Search for the cell housing the specified text and yield its [x, y] center coordinate. 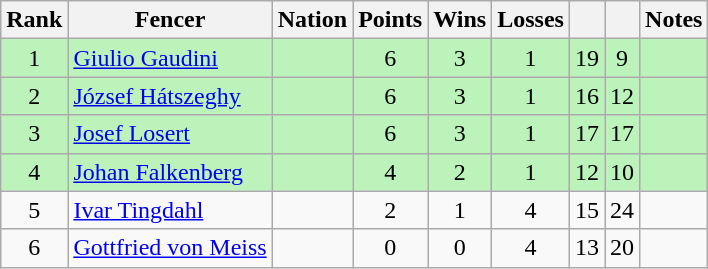
Losses [531, 20]
Wins [460, 20]
20 [622, 248]
Ivar Tingdahl [170, 210]
Points [390, 20]
Fencer [170, 20]
Gottfried von Meiss [170, 248]
24 [622, 210]
10 [622, 172]
13 [586, 248]
5 [34, 210]
Notes [674, 20]
19 [586, 58]
József Hátszeghy [170, 96]
Giulio Gaudini [170, 58]
15 [586, 210]
Johan Falkenberg [170, 172]
16 [586, 96]
Rank [34, 20]
Nation [312, 20]
Josef Losert [170, 134]
9 [622, 58]
